Return the [x, y] coordinate for the center point of the cell that contains the specified text.  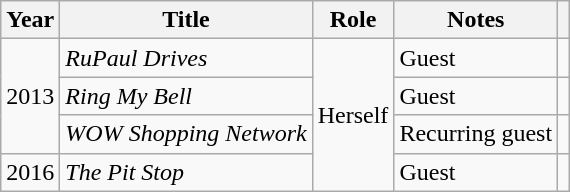
Title [186, 20]
Role [353, 20]
Herself [353, 115]
Year [30, 20]
The Pit Stop [186, 172]
2016 [30, 172]
2013 [30, 96]
WOW Shopping Network [186, 134]
Notes [476, 20]
RuPaul Drives [186, 58]
Recurring guest [476, 134]
Ring My Bell [186, 96]
